Determine the [X, Y] coordinate at the center of the cell enclosing the given text.  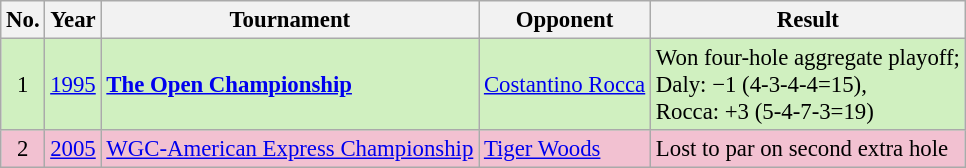
Opponent [565, 20]
WGC-American Express Championship [290, 149]
2 [23, 149]
Won four-hole aggregate playoff;Daly: −1 (4-3-4-4=15),Rocca: +3 (5-4-7-3=19) [808, 85]
1 [23, 85]
Year [73, 20]
Costantino Rocca [565, 85]
Tiger Woods [565, 149]
Tournament [290, 20]
2005 [73, 149]
Lost to par on second extra hole [808, 149]
No. [23, 20]
The Open Championship [290, 85]
1995 [73, 85]
Result [808, 20]
